Return (x, y) of the center of cell containing provided text 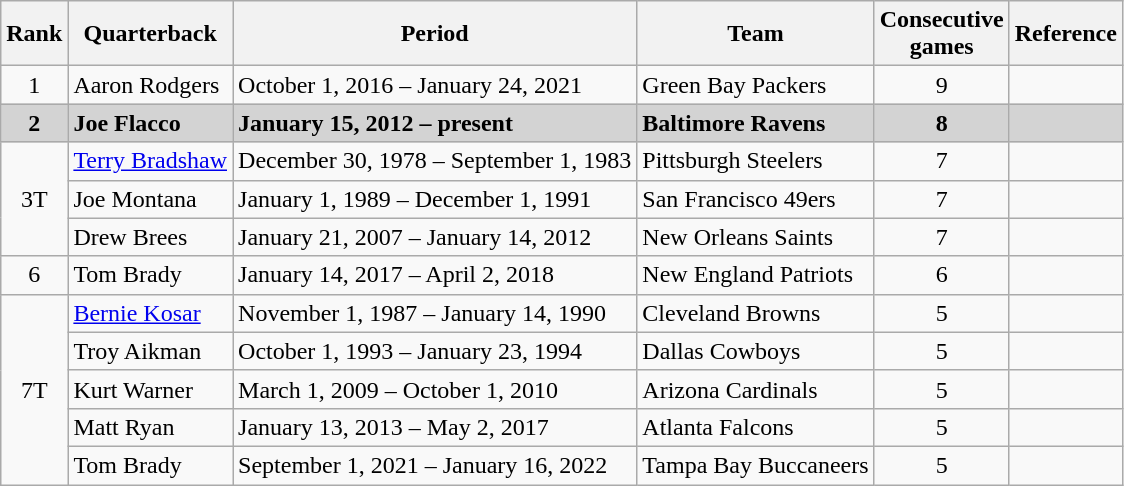
3T (34, 199)
7T (34, 389)
Quarterback (150, 34)
Joe Montana (150, 199)
March 1, 2009 – October 1, 2010 (435, 389)
Troy Aikman (150, 351)
Team (756, 34)
January 1, 1989 – December 1, 1991 (435, 199)
Rank (34, 34)
December 30, 1978 – September 1, 1983 (435, 161)
January 15, 2012 – present (435, 123)
Kurt Warner (150, 389)
Joe Flacco (150, 123)
January 14, 2017 – April 2, 2018 (435, 275)
November 1, 1987 – January 14, 1990 (435, 313)
Bernie Kosar (150, 313)
Consecutivegames (942, 34)
Tampa Bay Buccaneers (756, 465)
September 1, 2021 – January 16, 2022 (435, 465)
San Francisco 49ers (756, 199)
Arizona Cardinals (756, 389)
Terry Bradshaw (150, 161)
January 21, 2007 – January 14, 2012 (435, 237)
8 (942, 123)
Matt Ryan (150, 427)
Atlanta Falcons (756, 427)
Dallas Cowboys (756, 351)
Period (435, 34)
New Orleans Saints (756, 237)
2 (34, 123)
1 (34, 85)
Aaron Rodgers (150, 85)
October 1, 2016 – January 24, 2021 (435, 85)
Green Bay Packers (756, 85)
October 1, 1993 – January 23, 1994 (435, 351)
Drew Brees (150, 237)
Pittsburgh Steelers (756, 161)
9 (942, 85)
Cleveland Browns (756, 313)
Reference (1066, 34)
New England Patriots (756, 275)
January 13, 2013 – May 2, 2017 (435, 427)
Baltimore Ravens (756, 123)
